Output the [X, Y] coordinate of the center of the cell containing the given text.  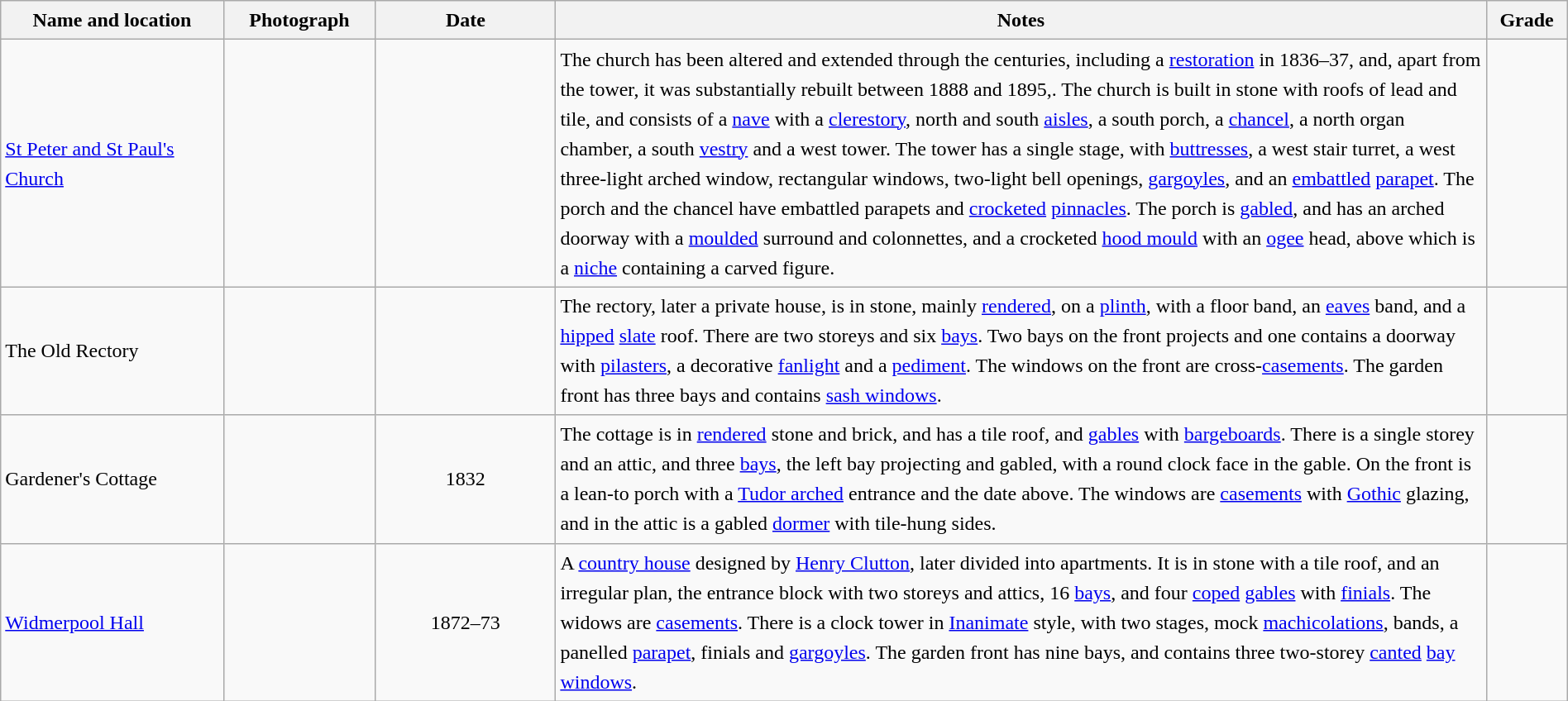
Name and location [112, 20]
1832 [466, 479]
Gardener's Cottage [112, 479]
Notes [1021, 20]
Photograph [299, 20]
1872–73 [466, 622]
Grade [1527, 20]
Date [466, 20]
The Old Rectory [112, 350]
St Peter and St Paul's Church [112, 164]
Widmerpool Hall [112, 622]
